Search for the cell housing the specified text and yield its [x, y] center coordinate. 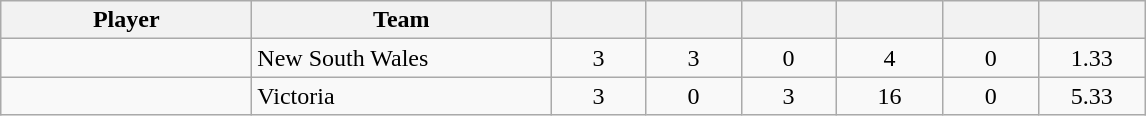
Victoria [402, 96]
1.33 [1092, 58]
Player [126, 20]
Team [402, 20]
New South Wales [402, 58]
5.33 [1092, 96]
16 [890, 96]
4 [890, 58]
